Identify which cell holds the provided text, then report its (x, y) central coordinate. 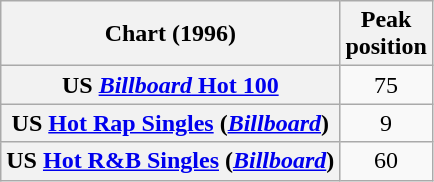
75 (386, 85)
Peakposition (386, 34)
9 (386, 123)
60 (386, 161)
US Hot Rap Singles (Billboard) (170, 123)
Chart (1996) (170, 34)
US Billboard Hot 100 (170, 85)
US Hot R&B Singles (Billboard) (170, 161)
